Identify which cell holds the provided text, then report its (X, Y) central coordinate. 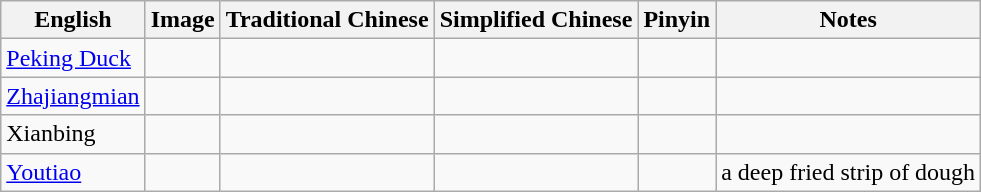
Xianbing (73, 134)
Simplified Chinese (536, 20)
Traditional Chinese (327, 20)
English (73, 20)
Zhajiangmian (73, 96)
Peking Duck (73, 58)
a deep fried strip of dough (848, 172)
Youtiao (73, 172)
Pinyin (677, 20)
Image (182, 20)
Notes (848, 20)
